Provide the [x, y] coordinate of the cell's center where the given text is located.  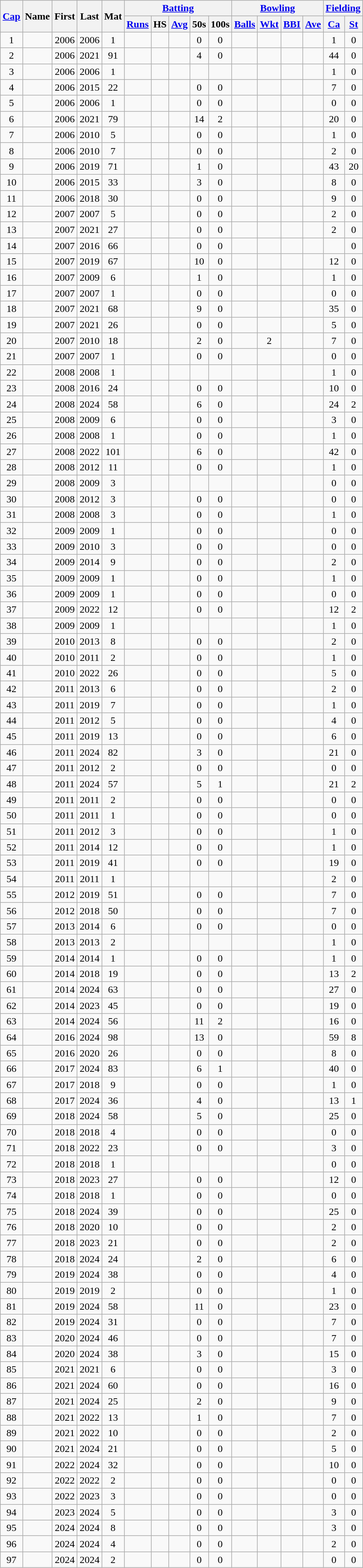
HS [160, 24]
37 [12, 610]
First [65, 16]
Fielding [343, 8]
80 [12, 1291]
98 [113, 1037]
64 [12, 1037]
72 [12, 1164]
Batting [178, 8]
73 [12, 1180]
Ave [313, 24]
75 [12, 1212]
76 [12, 1227]
29 [12, 483]
49 [12, 800]
93 [12, 1496]
61 [12, 990]
Bowling [278, 8]
28 [12, 467]
48 [12, 784]
Ca [334, 24]
74 [12, 1195]
89 [12, 1433]
17 [12, 293]
Name [37, 16]
Avg [180, 24]
87 [12, 1401]
86 [12, 1385]
St [353, 24]
65 [12, 1053]
34 [12, 562]
92 [12, 1481]
90 [12, 1449]
100s [220, 24]
53 [12, 863]
Runs [138, 24]
Wkt [269, 24]
Cap [12, 16]
85 [12, 1370]
47 [12, 768]
62 [12, 1006]
Mat [113, 16]
69 [12, 1116]
54 [12, 879]
96 [12, 1544]
52 [12, 847]
88 [12, 1417]
84 [12, 1354]
101 [113, 451]
BBI [292, 24]
94 [12, 1512]
70 [12, 1132]
Balls [245, 24]
77 [12, 1243]
97 [12, 1560]
55 [12, 895]
78 [12, 1259]
Last [90, 16]
95 [12, 1528]
81 [12, 1306]
50s [199, 24]
